Output the (X, Y) coordinate of the center of the cell containing the given text.  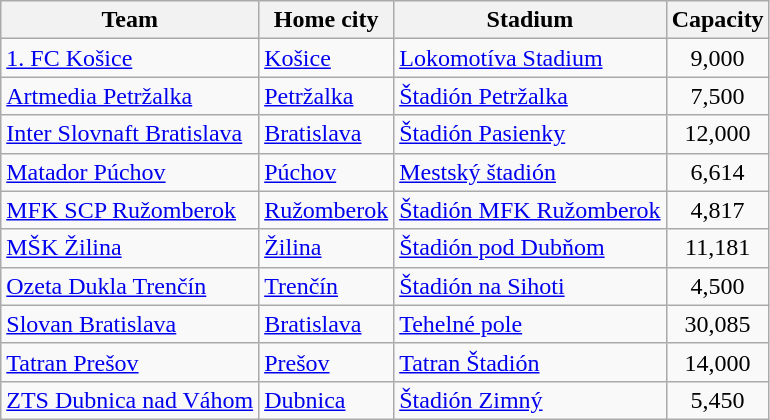
Štadión pod Dubňom (530, 248)
4,500 (718, 286)
Košice (326, 58)
Dubnica (326, 400)
Tatran Prešov (130, 362)
Artmedia Petržalka (130, 96)
Lokomotíva Stadium (530, 58)
Štadión MFK Ružomberok (530, 210)
Matador Púchov (130, 172)
6,614 (718, 172)
MŠK Žilina (130, 248)
Žilina (326, 248)
Stadium (530, 20)
Púchov (326, 172)
Home city (326, 20)
4,817 (718, 210)
Petržalka (326, 96)
1. FC Košice (130, 58)
MFK SCP Ružomberok (130, 210)
Štadión Pasienky (530, 134)
Ružomberok (326, 210)
11,181 (718, 248)
Štadión na Sihoti (530, 286)
Prešov (326, 362)
Trenčín (326, 286)
Tatran Štadión (530, 362)
Team (130, 20)
12,000 (718, 134)
Mestský štadión (530, 172)
Štadión Zimný (530, 400)
Slovan Bratislava (130, 324)
Ozeta Dukla Trenčín (130, 286)
Tehelné pole (530, 324)
Inter Slovnaft Bratislava (130, 134)
7,500 (718, 96)
Štadión Petržalka (530, 96)
5,450 (718, 400)
9,000 (718, 58)
14,000 (718, 362)
ZTS Dubnica nad Váhom (130, 400)
Capacity (718, 20)
30,085 (718, 324)
